From the cell containing the given text, extract its center point as (X, Y) coordinate. 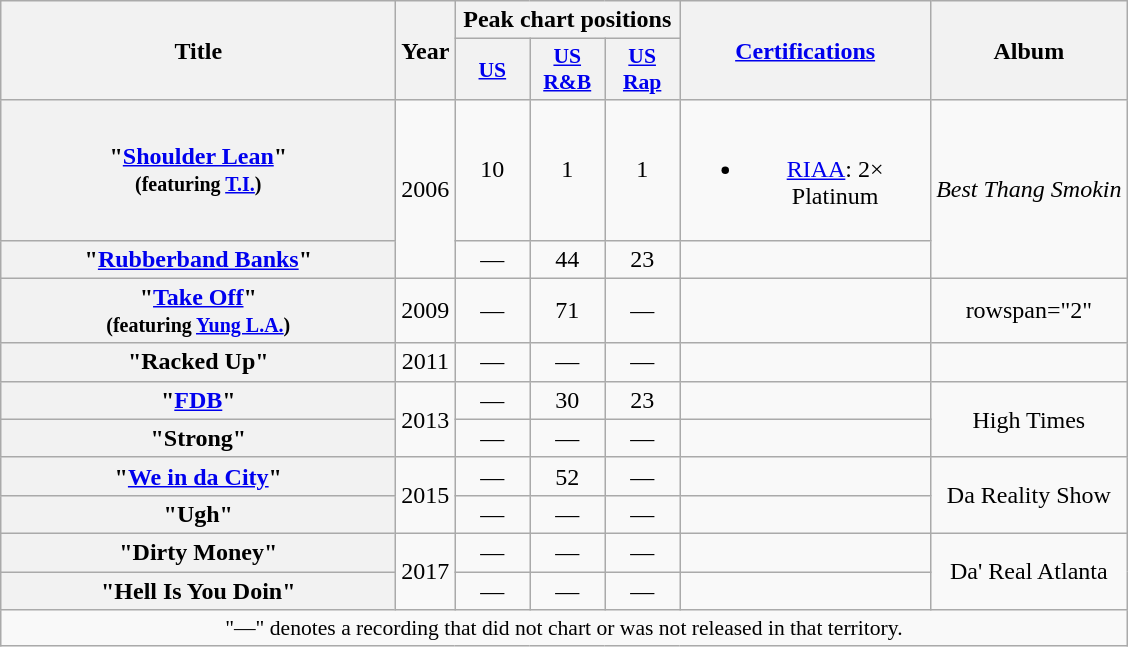
"Dirty Money" (198, 552)
Da Reality Show (1029, 495)
Peak chart positions (568, 20)
"Take Off"(featuring Yung L.A.) (198, 310)
USRap (642, 70)
rowspan="2" (1029, 310)
2017 (426, 571)
44 (568, 259)
2013 (426, 419)
Album (1029, 50)
Title (198, 50)
"Hell Is You Doin" (198, 591)
"Rubberband Banks" (198, 259)
30 (568, 400)
2011 (426, 362)
"—" denotes a recording that did not chart or was not released in that territory. (564, 628)
"Shoulder Lean"(featuring T.I.) (198, 170)
"Racked Up" (198, 362)
"Ugh" (198, 514)
2015 (426, 495)
2009 (426, 310)
10 (492, 170)
Da' Real Atlanta (1029, 571)
"FDB" (198, 400)
Certifications (806, 50)
71 (568, 310)
US (492, 70)
2006 (426, 189)
"Strong" (198, 438)
Best Thang Smokin (1029, 189)
RIAA: 2× Platinum (806, 170)
High Times (1029, 419)
52 (568, 476)
Year (426, 50)
"We in da City" (198, 476)
USR&B (568, 70)
